Return (x, y) of the center of cell containing provided text 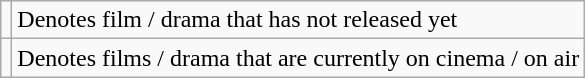
Denotes film / drama that has not released yet (298, 20)
Denotes films / drama that are currently on cinema / on air (298, 58)
